Return the [x, y] coordinate for the center point of the cell that contains the specified text.  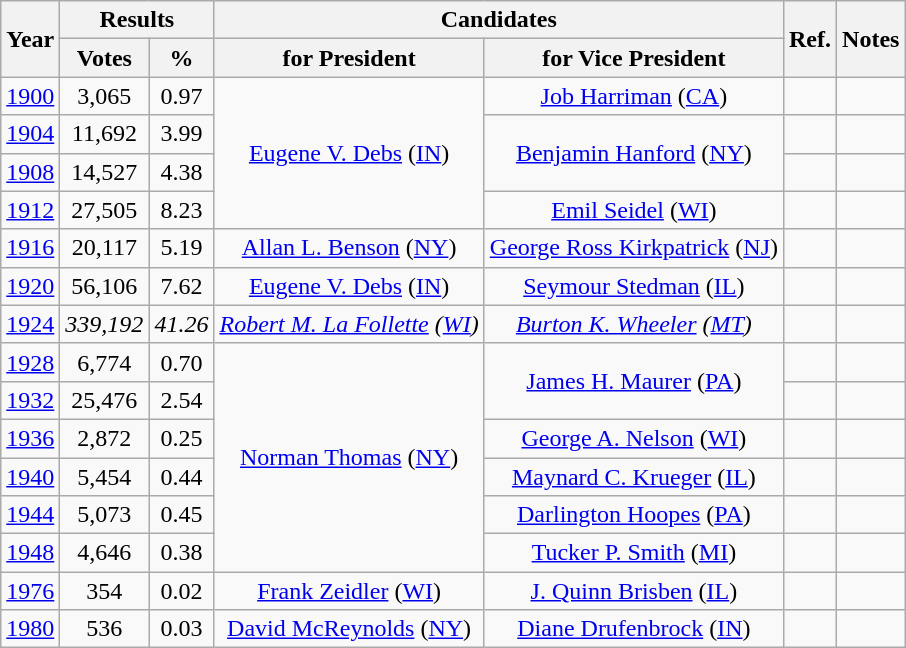
Darlington Hoopes (PA) [634, 515]
0.03 [182, 629]
Tucker P. Smith (MI) [634, 553]
1944 [30, 515]
Diane Drufenbrock (IN) [634, 629]
Robert M. La Follette (WI) [349, 324]
0.38 [182, 553]
Job Harriman (CA) [634, 96]
David McReynolds (NY) [349, 629]
56,106 [104, 286]
11,692 [104, 134]
3,065 [104, 96]
J. Quinn Brisben (IL) [634, 591]
2.54 [182, 400]
Ref. [810, 39]
1980 [30, 629]
0.02 [182, 591]
1912 [30, 210]
Frank Zeidler (WI) [349, 591]
8.23 [182, 210]
1908 [30, 172]
41.26 [182, 324]
Seymour Stedman (IL) [634, 286]
4,646 [104, 553]
1976 [30, 591]
1916 [30, 248]
1940 [30, 477]
5.19 [182, 248]
James H. Maurer (PA) [634, 381]
5,073 [104, 515]
Emil Seidel (WI) [634, 210]
Results [137, 20]
1948 [30, 553]
George Ross Kirkpatrick (NJ) [634, 248]
for President [349, 58]
1936 [30, 438]
5,454 [104, 477]
1928 [30, 362]
0.44 [182, 477]
20,117 [104, 248]
1932 [30, 400]
1904 [30, 134]
354 [104, 591]
Candidates [499, 20]
Notes [871, 39]
6,774 [104, 362]
0.25 [182, 438]
1920 [30, 286]
339,192 [104, 324]
Maynard C. Krueger (IL) [634, 477]
George A. Nelson (WI) [634, 438]
Burton K. Wheeler (MT) [634, 324]
1924 [30, 324]
0.45 [182, 515]
3.99 [182, 134]
4.38 [182, 172]
25,476 [104, 400]
536 [104, 629]
0.97 [182, 96]
Norman Thomas (NY) [349, 457]
Year [30, 39]
1900 [30, 96]
2,872 [104, 438]
14,527 [104, 172]
for Vice President [634, 58]
Benjamin Hanford (NY) [634, 153]
27,505 [104, 210]
0.70 [182, 362]
Votes [104, 58]
% [182, 58]
Allan L. Benson (NY) [349, 248]
7.62 [182, 286]
